Locate the cell with the specified text and output its [x, y] center coordinate. 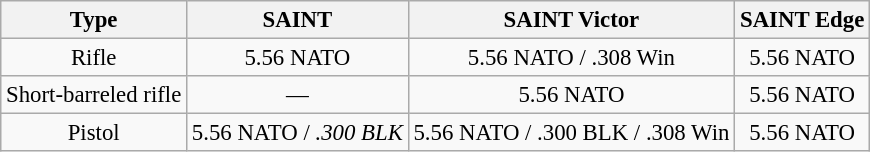
Short-barreled rifle [94, 95]
Pistol [94, 133]
SAINT [298, 20]
Type [94, 20]
5.56 NATO / .308 Win [572, 58]
5.56 NATO / .300 BLK [298, 133]
SAINT Edge [802, 20]
5.56 NATO / .300 BLK / .308 Win [572, 133]
— [298, 95]
Rifle [94, 58]
SAINT Victor [572, 20]
